Locate the cell with the specified text and output its [x, y] center coordinate. 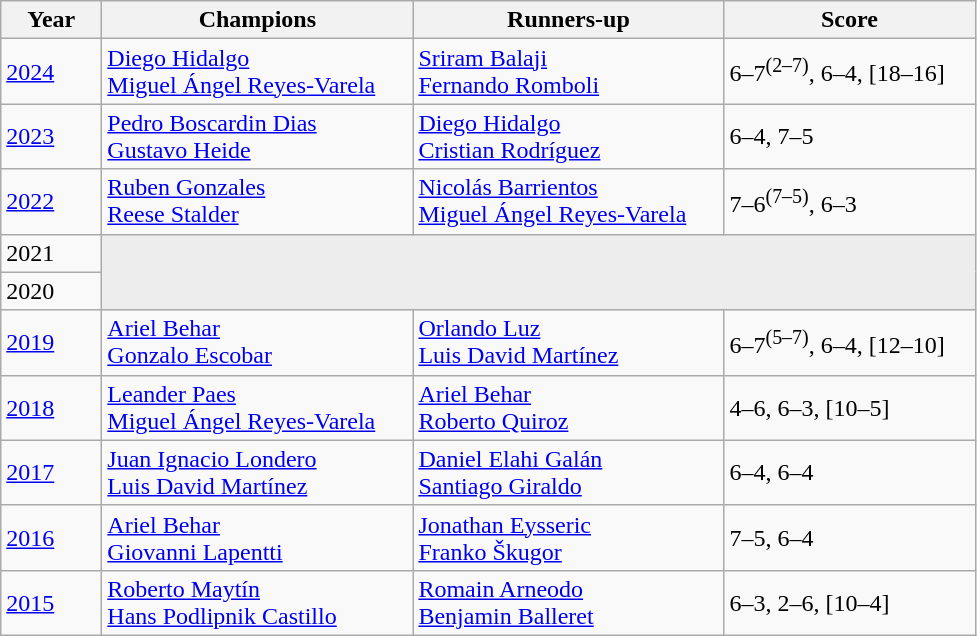
Score [850, 20]
Daniel Elahi Galán Santiago Giraldo [568, 472]
2024 [52, 72]
2018 [52, 408]
6–7(5–7), 6–4, [12–10] [850, 342]
Nicolás Barrientos Miguel Ángel Reyes-Varela [568, 202]
6–7(2–7), 6–4, [18–16] [850, 72]
Juan Ignacio Londero Luis David Martínez [258, 472]
Romain Arneodo Benjamin Balleret [568, 602]
Roberto Maytín Hans Podlipnik Castillo [258, 602]
Jonathan Eysseric Franko Škugor [568, 538]
2015 [52, 602]
Runners-up [568, 20]
Diego Hidalgo Cristian Rodríguez [568, 136]
6–4, 6–4 [850, 472]
Ariel Behar Roberto Quiroz [568, 408]
2017 [52, 472]
Diego Hidalgo Miguel Ángel Reyes-Varela [258, 72]
7–6(7–5), 6–3 [850, 202]
Ariel Behar Gonzalo Escobar [258, 342]
Leander Paes Miguel Ángel Reyes-Varela [258, 408]
6–3, 2–6, [10–4] [850, 602]
6–4, 7–5 [850, 136]
2016 [52, 538]
Orlando Luz Luis David Martínez [568, 342]
Sriram Balaji Fernando Romboli [568, 72]
2020 [52, 291]
Ruben Gonzales Reese Stalder [258, 202]
2019 [52, 342]
Ariel Behar Giovanni Lapentti [258, 538]
2022 [52, 202]
Champions [258, 20]
7–5, 6–4 [850, 538]
2021 [52, 253]
2023 [52, 136]
Pedro Boscardin Dias Gustavo Heide [258, 136]
Year [52, 20]
4–6, 6–3, [10–5] [850, 408]
